From the cell containing the given text, extract its center point as (x, y) coordinate. 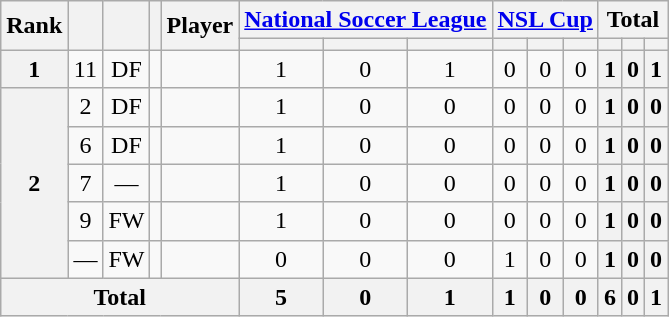
Rank (34, 26)
9 (86, 221)
5 (281, 297)
11 (86, 69)
Player (200, 26)
National Soccer League (366, 20)
7 (86, 183)
NSL Cup (545, 20)
